Return the (X, Y) coordinate for the center point of the cell that contains the specified text.  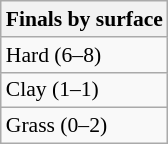
Hard (6–8) (84, 55)
Finals by surface (84, 19)
Clay (1–1) (84, 90)
Grass (0–2) (84, 126)
